For the text-containing cell, return its midpoint in [x, y] coordinate format. 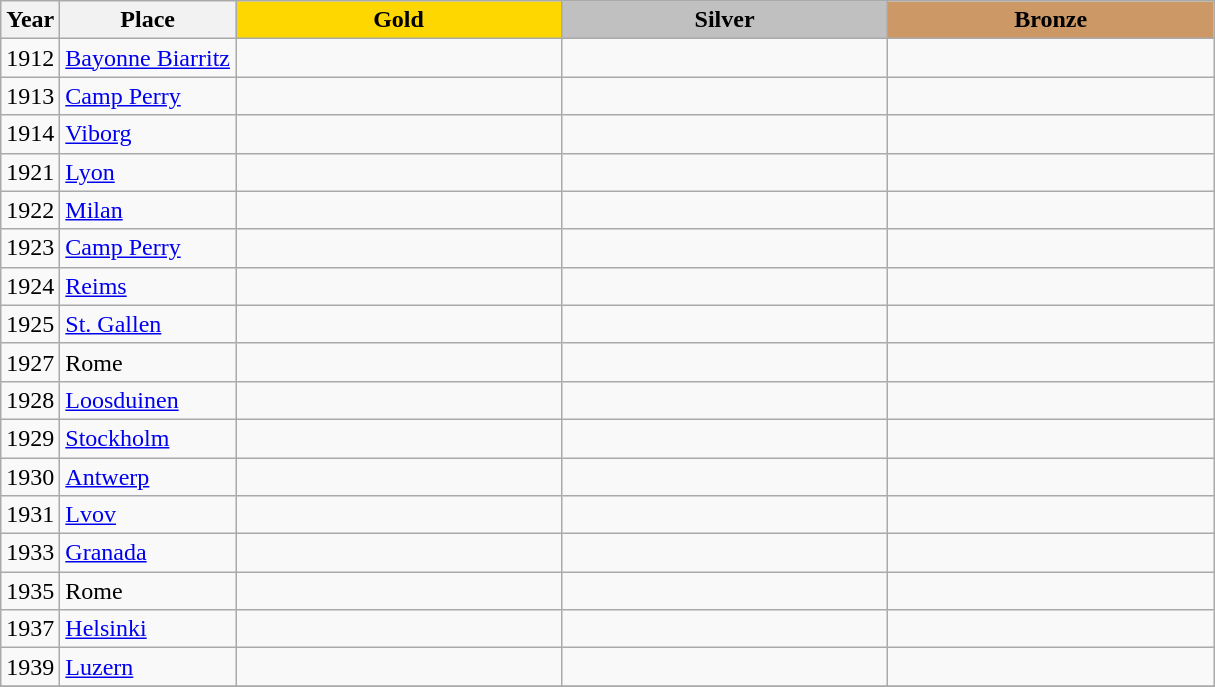
1921 [30, 172]
Viborg [148, 134]
Granada [148, 553]
1924 [30, 286]
1928 [30, 400]
1931 [30, 515]
1913 [30, 96]
1939 [30, 667]
Year [30, 20]
1930 [30, 477]
1925 [30, 324]
1922 [30, 210]
Lyon [148, 172]
1923 [30, 248]
1912 [30, 58]
Luzern [148, 667]
Antwerp [148, 477]
1914 [30, 134]
Lvov [148, 515]
1927 [30, 362]
1937 [30, 629]
Silver [725, 20]
Helsinki [148, 629]
Milan [148, 210]
Bronze [1051, 20]
Reims [148, 286]
Place [148, 20]
1935 [30, 591]
Bayonne Biarritz [148, 58]
Stockholm [148, 438]
1933 [30, 553]
1929 [30, 438]
Gold [399, 20]
St. Gallen [148, 324]
Loosduinen [148, 400]
